Find where the given text appears and provide that cell's center as [X, Y] coordinate. 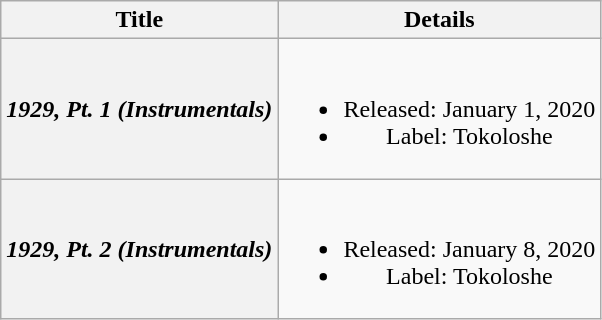
Released: January 1, 2020Label: Tokoloshe [440, 109]
Released: January 8, 2020Label: Tokoloshe [440, 249]
1929, Pt. 1 (Instrumentals) [140, 109]
Title [140, 20]
1929, Pt. 2 (Instrumentals) [140, 249]
Details [440, 20]
